Pinpoint the cell where the given text exists, returning its [X, Y] midpoint coordinate. 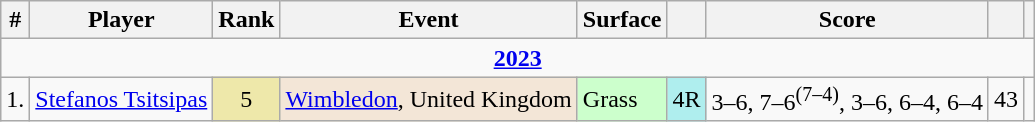
43 [1006, 100]
1. [16, 100]
# [16, 20]
3–6, 7–6(7–4), 3–6, 6–4, 6–4 [847, 100]
4R [686, 100]
Surface [622, 20]
5 [246, 100]
Event [428, 20]
Stefanos Tsitsipas [122, 100]
Wimbledon, United Kingdom [428, 100]
Player [122, 20]
2023 [518, 58]
Grass [622, 100]
Rank [246, 20]
Score [847, 20]
